Search for the cell housing the specified text and yield its [X, Y] center coordinate. 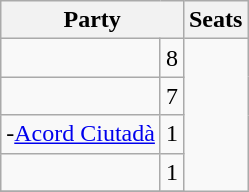
-Acord Ciutadà [81, 134]
8 [172, 58]
Seats [215, 20]
Party [92, 20]
7 [172, 96]
